Determine the (X, Y) coordinate at the center of the cell enclosing the given text.  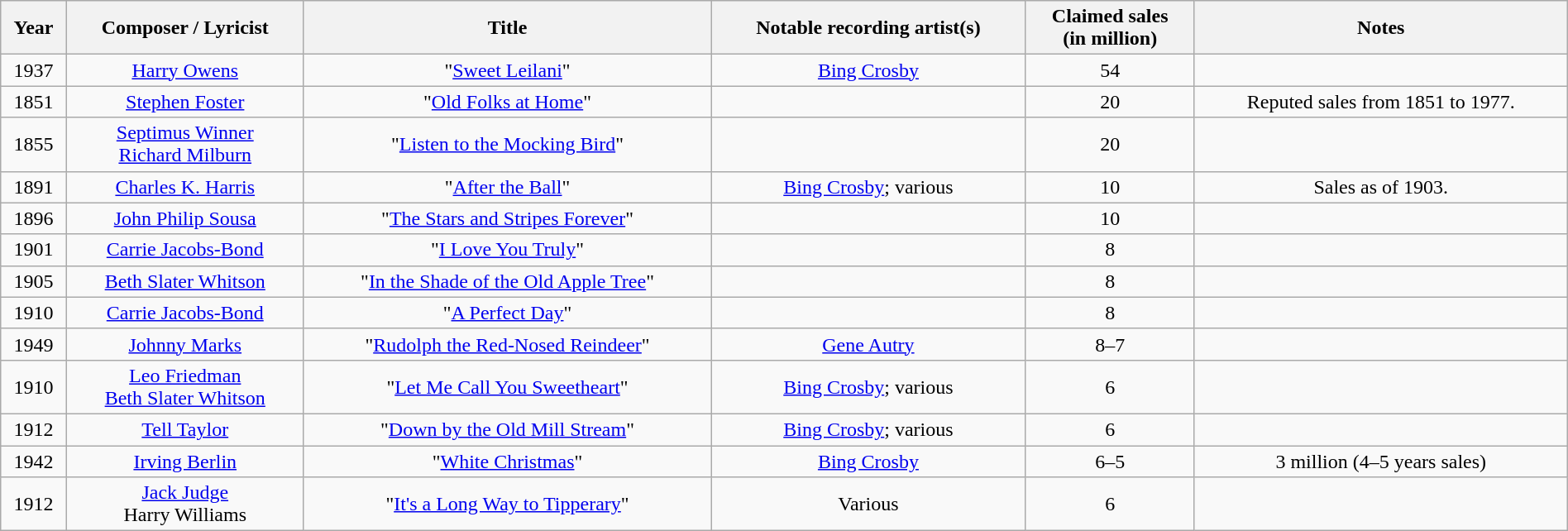
Year (33, 28)
"Listen to the Mocking Bird" (508, 144)
1891 (33, 187)
"Old Folks at Home" (508, 102)
"Down by the Old Mill Stream" (508, 429)
"After the Ball" (508, 187)
John Philip Sousa (185, 218)
"I Love You Truly" (508, 250)
"Sweet Leilani" (508, 70)
Notable recording artist(s) (868, 28)
1937 (33, 70)
Composer / Lyricist (185, 28)
Claimed sales(in million) (1110, 28)
Harry Owens (185, 70)
Tell Taylor (185, 429)
Gene Autry (868, 344)
Charles K. Harris (185, 187)
1901 (33, 250)
54 (1110, 70)
"Let Me Call You Sweetheart" (508, 387)
1896 (33, 218)
Stephen Foster (185, 102)
Leo FriedmanBeth Slater Whitson (185, 387)
Notes (1381, 28)
"In the Shade of the Old Apple Tree" (508, 281)
"The Stars and Stripes Forever" (508, 218)
"Rudolph the Red-Nosed Reindeer" (508, 344)
Johnny Marks (185, 344)
1905 (33, 281)
6–5 (1110, 461)
"It's a Long Way to Tipperary" (508, 505)
Septimus WinnerRichard Milburn (185, 144)
1851 (33, 102)
1942 (33, 461)
1855 (33, 144)
"White Christmas" (508, 461)
3 million (4–5 years sales) (1381, 461)
Reputed sales from 1851 to 1977. (1381, 102)
1949 (33, 344)
Jack JudgeHarry Williams (185, 505)
Irving Berlin (185, 461)
Sales as of 1903. (1381, 187)
Various (868, 505)
"A Perfect Day" (508, 313)
Beth Slater Whitson (185, 281)
8–7 (1110, 344)
Title (508, 28)
